For the text-containing cell, return its midpoint in (x, y) coordinate format. 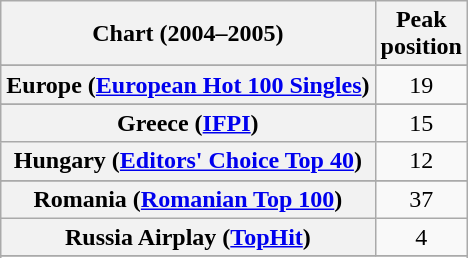
Chart (2004–2005) (188, 34)
37 (421, 199)
4 (421, 237)
Hungary (Editors' Choice Top 40) (188, 161)
Peakposition (421, 34)
12 (421, 161)
Europe (European Hot 100 Singles) (188, 85)
Romania (Romanian Top 100) (188, 199)
15 (421, 123)
Russia Airplay (TopHit) (188, 237)
Greece (IFPI) (188, 123)
19 (421, 85)
